Return [x, y] of the center of cell containing provided text 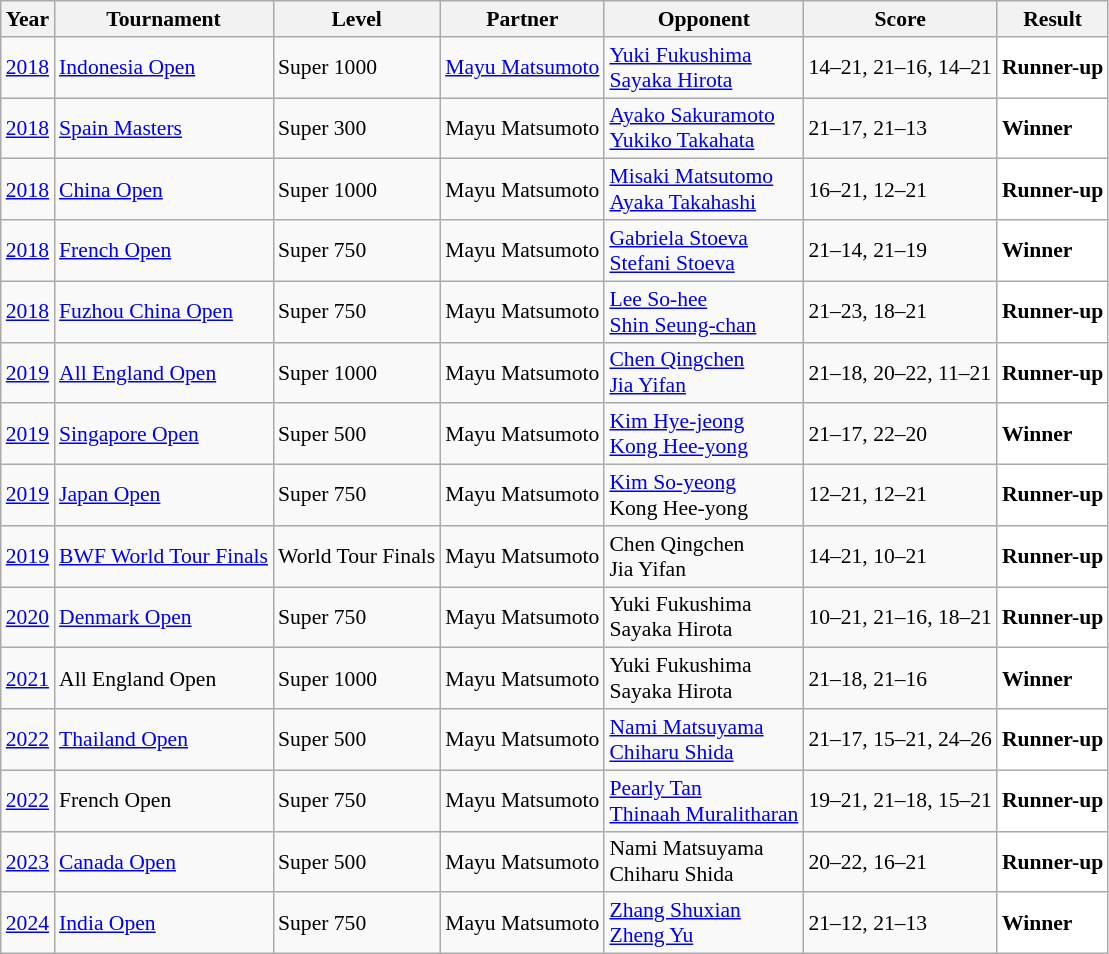
21–14, 21–19 [900, 250]
21–23, 18–21 [900, 312]
Opponent [704, 19]
Indonesia Open [164, 68]
2020 [28, 618]
21–17, 21–13 [900, 128]
Zhang Shuxian Zheng Yu [704, 924]
14–21, 21–16, 14–21 [900, 68]
World Tour Finals [356, 556]
12–21, 12–21 [900, 496]
Gabriela Stoeva Stefani Stoeva [704, 250]
Canada Open [164, 862]
India Open [164, 924]
Ayako Sakuramoto Yukiko Takahata [704, 128]
Partner [522, 19]
Thailand Open [164, 740]
Fuzhou China Open [164, 312]
China Open [164, 190]
Spain Masters [164, 128]
Tournament [164, 19]
21–18, 21–16 [900, 678]
21–17, 22–20 [900, 434]
2023 [28, 862]
Score [900, 19]
20–22, 16–21 [900, 862]
Denmark Open [164, 618]
Misaki Matsutomo Ayaka Takahashi [704, 190]
10–21, 21–16, 18–21 [900, 618]
Kim So-yeong Kong Hee-yong [704, 496]
Kim Hye-jeong Kong Hee-yong [704, 434]
16–21, 12–21 [900, 190]
21–18, 20–22, 11–21 [900, 372]
Singapore Open [164, 434]
Japan Open [164, 496]
Lee So-hee Shin Seung-chan [704, 312]
2021 [28, 678]
19–21, 21–18, 15–21 [900, 800]
Result [1052, 19]
BWF World Tour Finals [164, 556]
2024 [28, 924]
21–12, 21–13 [900, 924]
21–17, 15–21, 24–26 [900, 740]
Year [28, 19]
Level [356, 19]
Pearly Tan Thinaah Muralitharan [704, 800]
14–21, 10–21 [900, 556]
Super 300 [356, 128]
